Return (X, Y) of the center of cell containing provided text 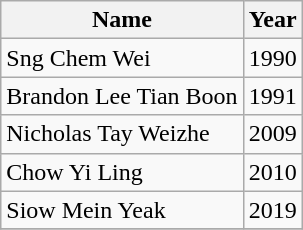
Name (122, 20)
Siow Mein Yeak (122, 210)
Sng Chem Wei (122, 58)
2009 (272, 134)
Brandon Lee Tian Boon (122, 96)
Chow Yi Ling (122, 172)
Nicholas Tay Weizhe (122, 134)
1991 (272, 96)
2019 (272, 210)
Year (272, 20)
1990 (272, 58)
2010 (272, 172)
